Scan for the cell matching the given text and deliver its [x, y] coordinate at center. 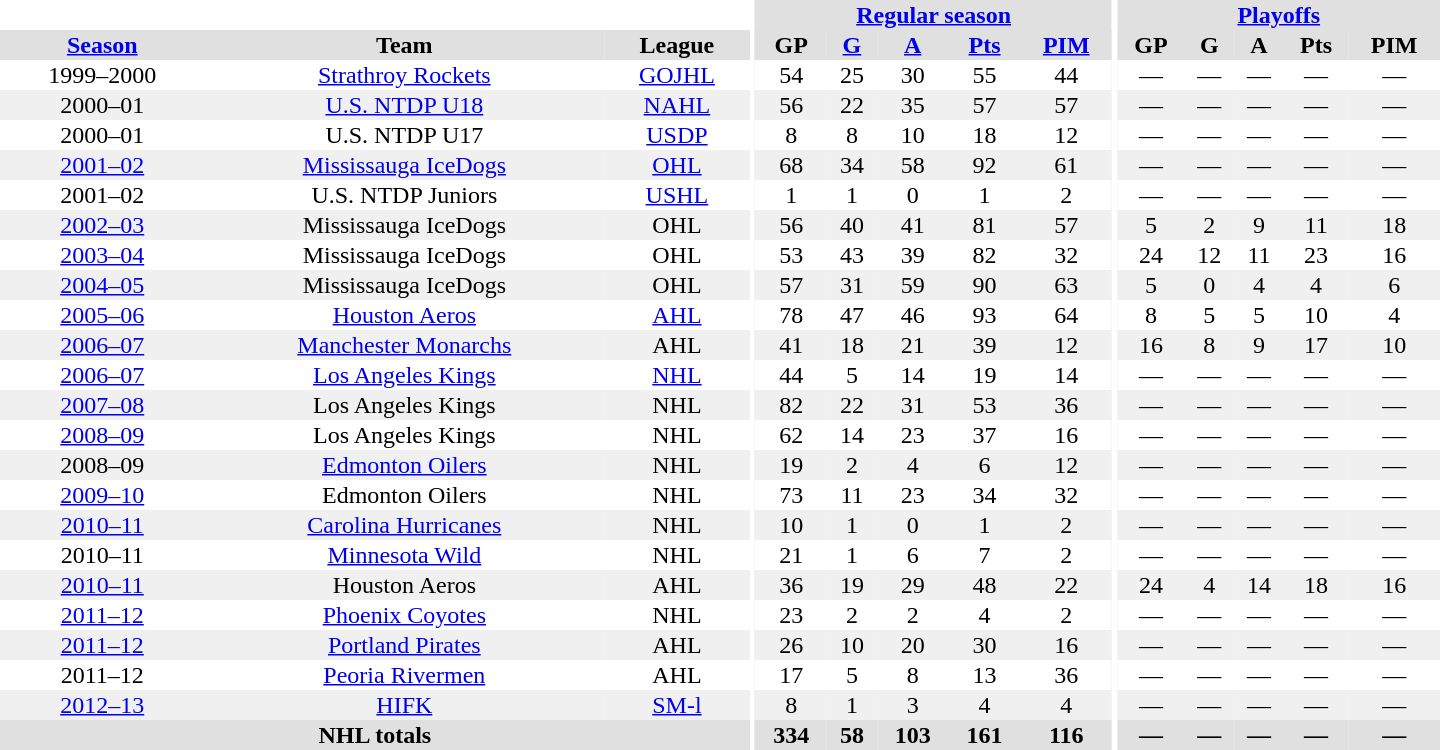
Portland Pirates [404, 645]
7 [985, 555]
46 [913, 315]
Carolina Hurricanes [404, 525]
78 [791, 315]
68 [791, 165]
2002–03 [102, 225]
Regular season [934, 15]
25 [852, 75]
2009–10 [102, 495]
U.S. NTDP Juniors [404, 195]
USDP [677, 135]
161 [985, 735]
NHL totals [375, 735]
GOJHL [677, 75]
116 [1066, 735]
37 [985, 435]
1999–2000 [102, 75]
Strathroy Rockets [404, 75]
63 [1066, 285]
48 [985, 585]
3 [913, 705]
NAHL [677, 105]
Peoria Rivermen [404, 675]
League [677, 45]
90 [985, 285]
HIFK [404, 705]
29 [913, 585]
U.S. NTDP U18 [404, 105]
47 [852, 315]
55 [985, 75]
61 [1066, 165]
13 [985, 675]
2012–13 [102, 705]
Team [404, 45]
26 [791, 645]
40 [852, 225]
SM-l [677, 705]
103 [913, 735]
92 [985, 165]
U.S. NTDP U17 [404, 135]
64 [1066, 315]
Manchester Monarchs [404, 345]
2005–06 [102, 315]
Phoenix Coyotes [404, 615]
2007–08 [102, 405]
2003–04 [102, 255]
20 [913, 645]
81 [985, 225]
54 [791, 75]
Season [102, 45]
43 [852, 255]
2004–05 [102, 285]
334 [791, 735]
73 [791, 495]
Minnesota Wild [404, 555]
35 [913, 105]
93 [985, 315]
62 [791, 435]
USHL [677, 195]
59 [913, 285]
Playoffs [1278, 15]
